Identify which cell holds the provided text, then report its [x, y] central coordinate. 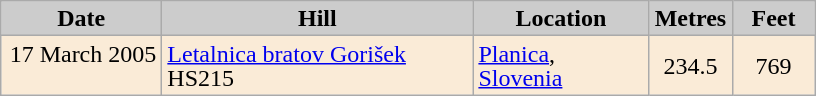
Letalnica bratov Gorišek HS215 [318, 66]
Location [561, 18]
17 March 2005 [82, 66]
Feet [774, 18]
769 [774, 66]
234.5 [690, 66]
Planica, Slovenia [561, 66]
Date [82, 18]
Hill [318, 18]
Metres [690, 18]
